Extract the [X, Y] coordinate from the center of the cell holding the provided text.  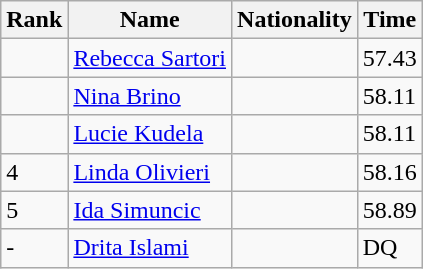
Name [150, 20]
- [34, 248]
57.43 [390, 58]
Rebecca Sartori [150, 58]
Drita Islami [150, 248]
58.16 [390, 172]
DQ [390, 248]
Ida Simuncic [150, 210]
58.89 [390, 210]
5 [34, 210]
Nina Brino [150, 96]
Rank [34, 20]
Time [390, 20]
Nationality [295, 20]
Linda Olivieri [150, 172]
4 [34, 172]
Lucie Kudela [150, 134]
